Provide the [x, y] coordinate of the cell's center where the given text is located.  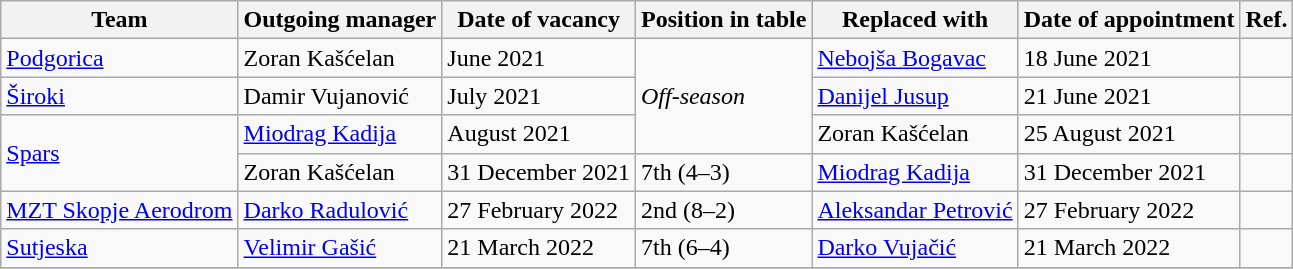
Nebojša Bogavac [915, 58]
Podgorica [120, 58]
Team [120, 20]
18 June 2021 [1129, 58]
21 June 2021 [1129, 96]
June 2021 [539, 58]
25 August 2021 [1129, 134]
Off-season [723, 96]
Danijel Jusup [915, 96]
Aleksandar Petrović [915, 210]
Spars [120, 153]
Date of vacancy [539, 20]
Sutjeska [120, 248]
2nd (8–2) [723, 210]
MZT Skopje Aerodrom [120, 210]
Ref. [1266, 20]
Široki [120, 96]
Position in table [723, 20]
July 2021 [539, 96]
Damir Vujanović [340, 96]
Outgoing manager [340, 20]
Replaced with [915, 20]
Darko Vujačić [915, 248]
Darko Radulović [340, 210]
7th (6–4) [723, 248]
August 2021 [539, 134]
Date of appointment [1129, 20]
7th (4–3) [723, 172]
Velimir Gašić [340, 248]
